From the cell containing the given text, extract its center point as (X, Y) coordinate. 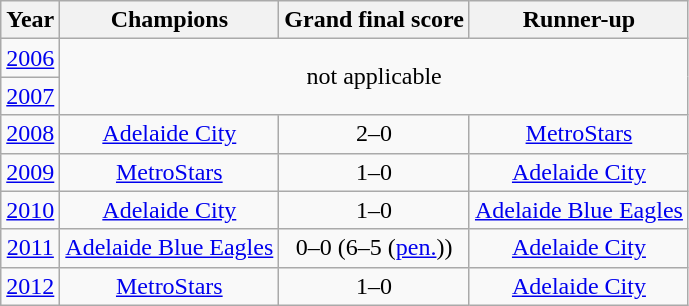
2011 (30, 248)
2006 (30, 58)
2009 (30, 172)
2010 (30, 210)
not applicable (374, 77)
2012 (30, 286)
2007 (30, 96)
Champions (170, 20)
Grand final score (374, 20)
Runner-up (578, 20)
2008 (30, 134)
Year (30, 20)
0–0 (6–5 (pen.)) (374, 248)
2–0 (374, 134)
